Find where the given text appears and provide that cell's center as (X, Y) coordinate. 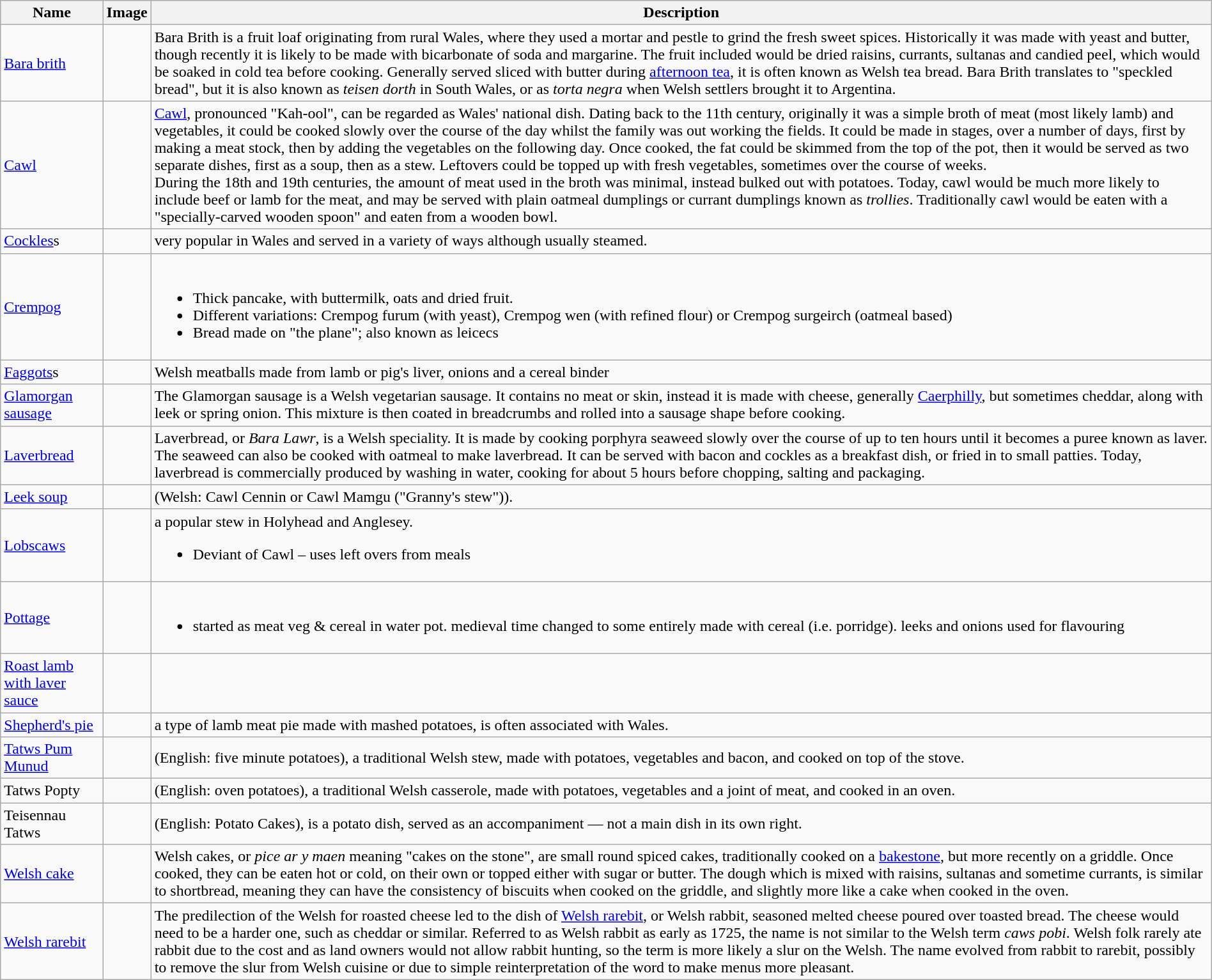
Crempog (52, 307)
Tatws Popty (52, 791)
Welsh cake (52, 874)
(Welsh: Cawl Cennin or Cawl Mamgu ("Granny's stew")). (681, 497)
Shepherd's pie (52, 724)
(English: five minute potatoes), a traditional Welsh stew, made with potatoes, vegetables and bacon, and cooked on top of the stove. (681, 758)
Description (681, 13)
Cockless (52, 241)
Laverbread (52, 455)
Lobscaws (52, 545)
Welsh meatballs made from lamb or pig's liver, onions and a cereal binder (681, 372)
a type of lamb meat pie made with mashed potatoes, is often associated with Wales. (681, 724)
Tatws Pum Munud (52, 758)
Glamorgan sausage (52, 405)
Teisennau Tatws (52, 823)
Image (127, 13)
very popular in Wales and served in a variety of ways although usually steamed. (681, 241)
Name (52, 13)
(English: Potato Cakes), is a potato dish, served as an accompaniment — not a main dish in its own right. (681, 823)
Faggotss (52, 372)
Leek soup (52, 497)
Pottage (52, 618)
Bara brith (52, 63)
Cawl (52, 165)
Roast lamb with laver sauce (52, 683)
Welsh rarebit (52, 941)
(English: oven potatoes), a traditional Welsh casserole, made with potatoes, vegetables and a joint of meat, and cooked in an oven. (681, 791)
a popular stew in Holyhead and Anglesey.Deviant of Cawl – uses left overs from meals (681, 545)
